Return the (x, y) coordinate for the center point of the cell that contains the specified text.  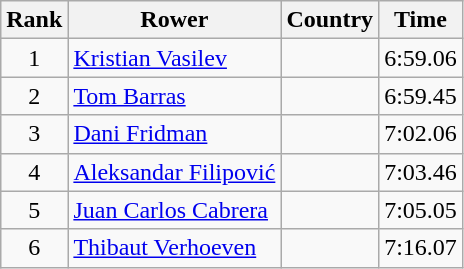
Rower (174, 20)
6:59.45 (421, 96)
6 (34, 248)
Kristian Vasilev (174, 58)
Aleksandar Filipović (174, 172)
Juan Carlos Cabrera (174, 210)
Thibaut Verhoeven (174, 248)
5 (34, 210)
7:03.46 (421, 172)
3 (34, 134)
Tom Barras (174, 96)
Rank (34, 20)
1 (34, 58)
Time (421, 20)
7:05.05 (421, 210)
2 (34, 96)
7:02.06 (421, 134)
Country (330, 20)
4 (34, 172)
Dani Fridman (174, 134)
6:59.06 (421, 58)
7:16.07 (421, 248)
